Capture the cell that displays the provided text and extract its [x, y] central coordinate. 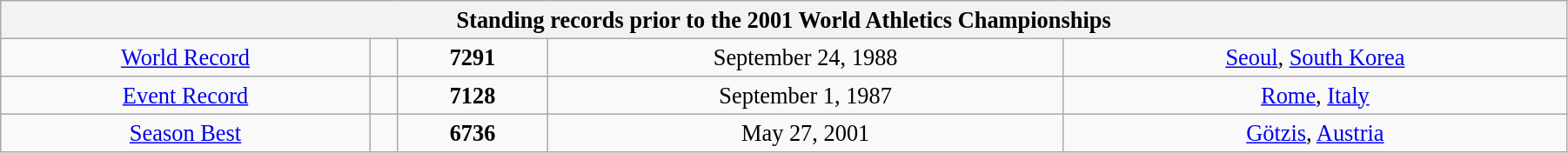
Rome, Italy [1315, 95]
World Record [185, 57]
Standing records prior to the 2001 World Athletics Championships [784, 19]
Season Best [185, 133]
6736 [472, 133]
7291 [472, 57]
Götzis, Austria [1315, 133]
September 1, 1987 [806, 95]
May 27, 2001 [806, 133]
Seoul, South Korea [1315, 57]
September 24, 1988 [806, 57]
Event Record [185, 95]
7128 [472, 95]
